Provide the (x, y) coordinate of the cell's center where the given text is located.  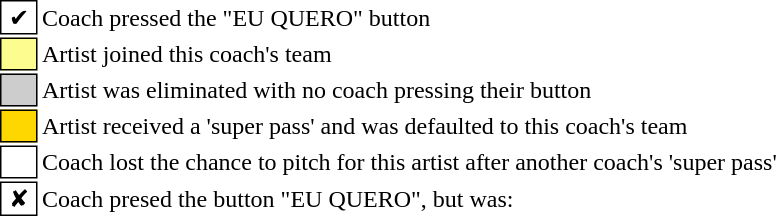
✔ (19, 17)
✘ (19, 199)
